Output the (X, Y) coordinate of the center of the cell containing the given text.  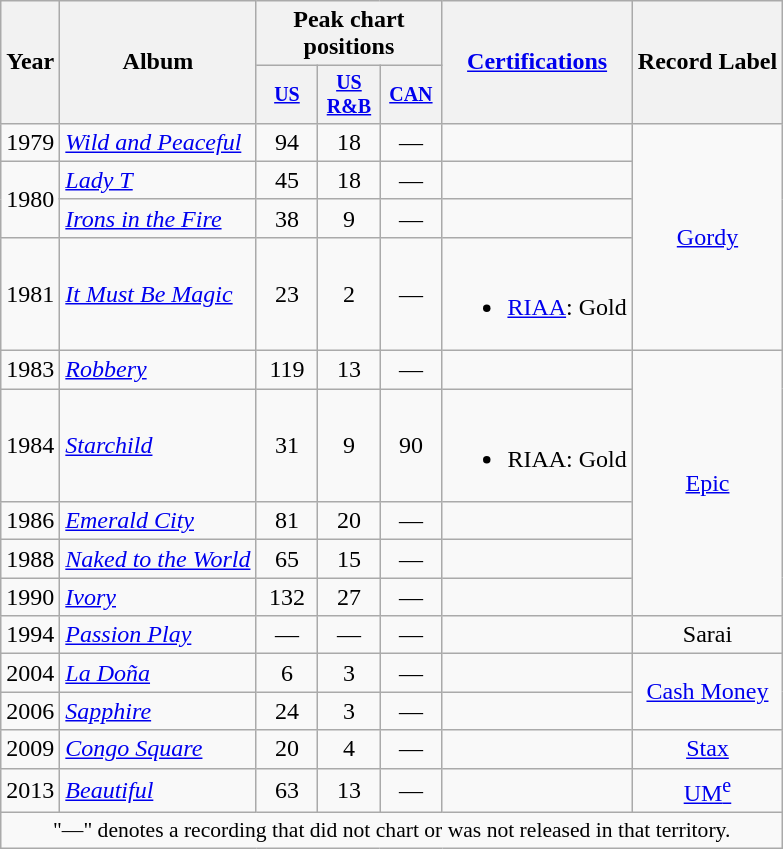
81 (287, 521)
Sapphire (158, 711)
It Must Be Magic (158, 294)
1980 (30, 199)
1979 (30, 142)
Record Label (707, 62)
Emerald City (158, 521)
Lady T (158, 180)
31 (287, 446)
Year (30, 62)
38 (287, 218)
Ivory (158, 597)
15 (349, 559)
63 (287, 790)
Cash Money (707, 692)
Beautiful (158, 790)
1988 (30, 559)
4 (349, 749)
Epic (707, 484)
Congo Square (158, 749)
2013 (30, 790)
USR&B (349, 94)
Gordy (707, 236)
Stax (707, 749)
UMe (707, 790)
Album (158, 62)
CAN (411, 94)
Peak chart positions (349, 34)
65 (287, 559)
La Doña (158, 673)
94 (287, 142)
Irons in the Fire (158, 218)
1983 (30, 370)
2 (349, 294)
1981 (30, 294)
1986 (30, 521)
Robbery (158, 370)
23 (287, 294)
132 (287, 597)
Starchild (158, 446)
Wild and Peaceful (158, 142)
27 (349, 597)
2006 (30, 711)
2004 (30, 673)
Naked to the World (158, 559)
Sarai (707, 635)
Certifications (537, 62)
1994 (30, 635)
Passion Play (158, 635)
1984 (30, 446)
24 (287, 711)
119 (287, 370)
2009 (30, 749)
"—" denotes a recording that did not chart or was not released in that territory. (392, 831)
6 (287, 673)
1990 (30, 597)
90 (411, 446)
45 (287, 180)
US (287, 94)
